Identify which cell holds the provided text, then report its [x, y] central coordinate. 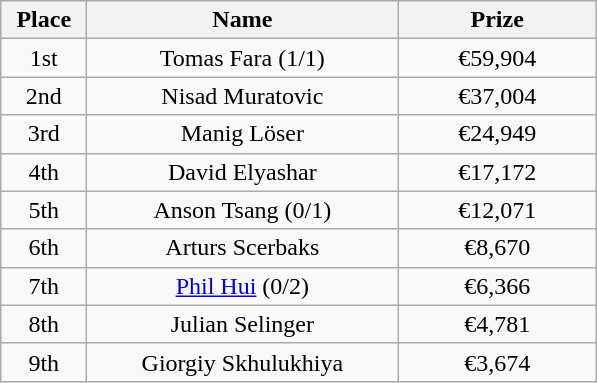
Giorgiy Skhulukhiya [242, 362]
Nisad Muratovic [242, 96]
Prize [498, 20]
€37,004 [498, 96]
5th [44, 210]
Julian Selinger [242, 324]
9th [44, 362]
Manig Löser [242, 134]
€17,172 [498, 172]
€6,366 [498, 286]
Place [44, 20]
€24,949 [498, 134]
€3,674 [498, 362]
7th [44, 286]
Anson Tsang (0/1) [242, 210]
Arturs Scerbaks [242, 248]
Phil Hui (0/2) [242, 286]
6th [44, 248]
€59,904 [498, 58]
1st [44, 58]
4th [44, 172]
€12,071 [498, 210]
€4,781 [498, 324]
8th [44, 324]
3rd [44, 134]
€8,670 [498, 248]
2nd [44, 96]
David Elyashar [242, 172]
Tomas Fara (1/1) [242, 58]
Name [242, 20]
